Locate the cell with the specified text and output its (x, y) center coordinate. 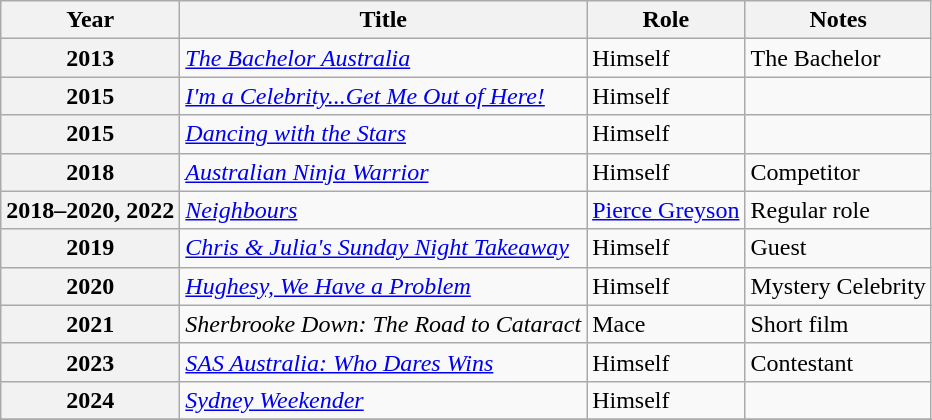
Role (666, 20)
Contestant (838, 362)
Sydney Weekender (384, 400)
Competitor (838, 172)
Neighbours (384, 210)
2018 (90, 172)
Dancing with the Stars (384, 134)
Chris & Julia's Sunday Night Takeaway (384, 248)
Sherbrooke Down: The Road to Cataract (384, 324)
2018–2020, 2022 (90, 210)
The Bachelor Australia (384, 58)
2020 (90, 286)
Short film (838, 324)
Mace (666, 324)
2021 (90, 324)
Guest (838, 248)
Title (384, 20)
Year (90, 20)
2023 (90, 362)
2024 (90, 400)
2019 (90, 248)
2013 (90, 58)
Notes (838, 20)
I'm a Celebrity...Get Me Out of Here! (384, 96)
SAS Australia: Who Dares Wins (384, 362)
Mystery Celebrity (838, 286)
The Bachelor (838, 58)
Hughesy, We Have a Problem (384, 286)
Australian Ninja Warrior (384, 172)
Pierce Greyson (666, 210)
Regular role (838, 210)
